Identify which cell holds the provided text, then report its (x, y) central coordinate. 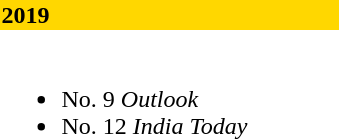
2019 (170, 15)
